Search for the cell housing the specified text and yield its [X, Y] center coordinate. 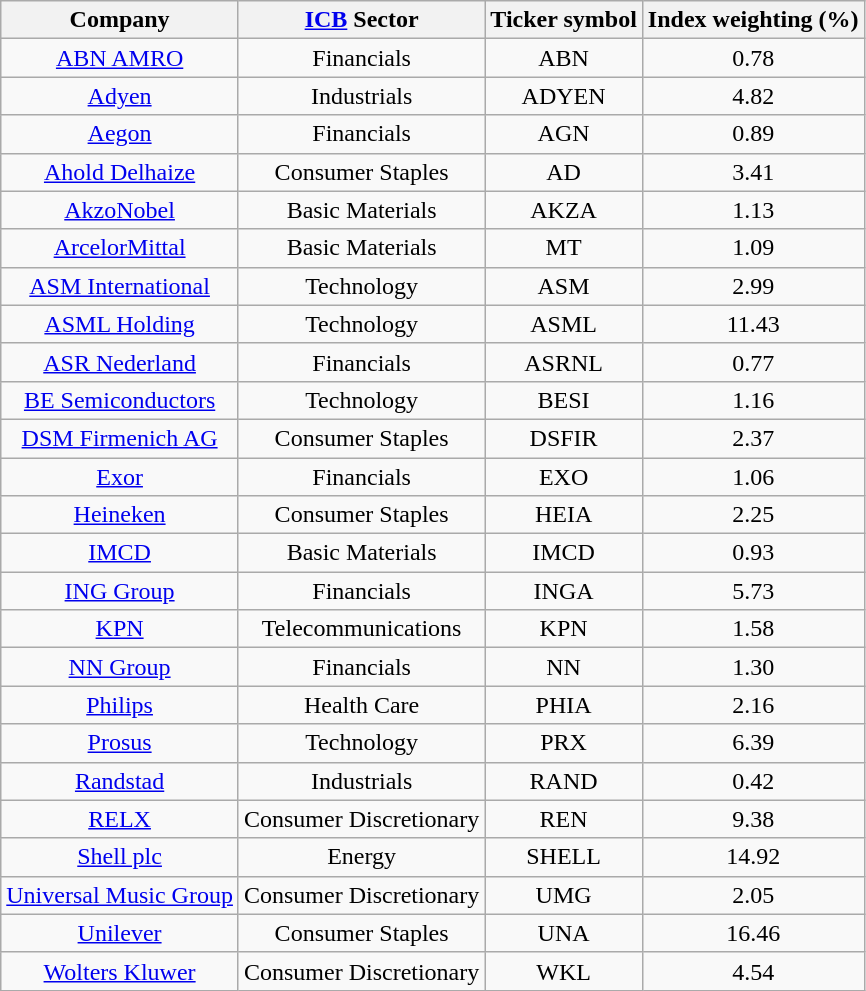
0.78 [753, 58]
2.37 [753, 438]
REN [564, 819]
BE Semiconductors [120, 400]
6.39 [753, 743]
INGA [564, 591]
AGN [564, 134]
ASM International [120, 286]
2.25 [753, 515]
0.93 [753, 553]
Philips [120, 705]
Unilever [120, 933]
Index weighting (%) [753, 20]
1.06 [753, 477]
HEIA [564, 515]
MT [564, 248]
Exor [120, 477]
SHELL [564, 857]
Adyen [120, 96]
ING Group [120, 591]
NN Group [120, 667]
5.73 [753, 591]
DSFIR [564, 438]
NN [564, 667]
2.99 [753, 286]
PRX [564, 743]
Aegon [120, 134]
2.05 [753, 895]
4.54 [753, 971]
0.89 [753, 134]
0.77 [753, 362]
UMG [564, 895]
UNA [564, 933]
ABN [564, 58]
PHIA [564, 705]
ABN AMRO [120, 58]
Ticker symbol [564, 20]
1.13 [753, 210]
11.43 [753, 324]
Randstad [120, 781]
ADYEN [564, 96]
Universal Music Group [120, 895]
Heineken [120, 515]
Shell plc [120, 857]
1.16 [753, 400]
ASR Nederland [120, 362]
ArcelorMittal [120, 248]
ASML [564, 324]
1.30 [753, 667]
ASM [564, 286]
1.09 [753, 248]
Wolters Kluwer [120, 971]
AkzoNobel [120, 210]
4.82 [753, 96]
RAND [564, 781]
DSM Firmenich AG [120, 438]
Ahold Delhaize [120, 172]
RELX [120, 819]
Energy [361, 857]
0.42 [753, 781]
Company [120, 20]
16.46 [753, 933]
Telecommunications [361, 629]
ASRNL [564, 362]
ASML Holding [120, 324]
BESI [564, 400]
AKZA [564, 210]
14.92 [753, 857]
ICB Sector [361, 20]
Health Care [361, 705]
2.16 [753, 705]
9.38 [753, 819]
WKL [564, 971]
3.41 [753, 172]
AD [564, 172]
Prosus [120, 743]
EXO [564, 477]
1.58 [753, 629]
